Identify which cell holds the provided text, then report its [x, y] central coordinate. 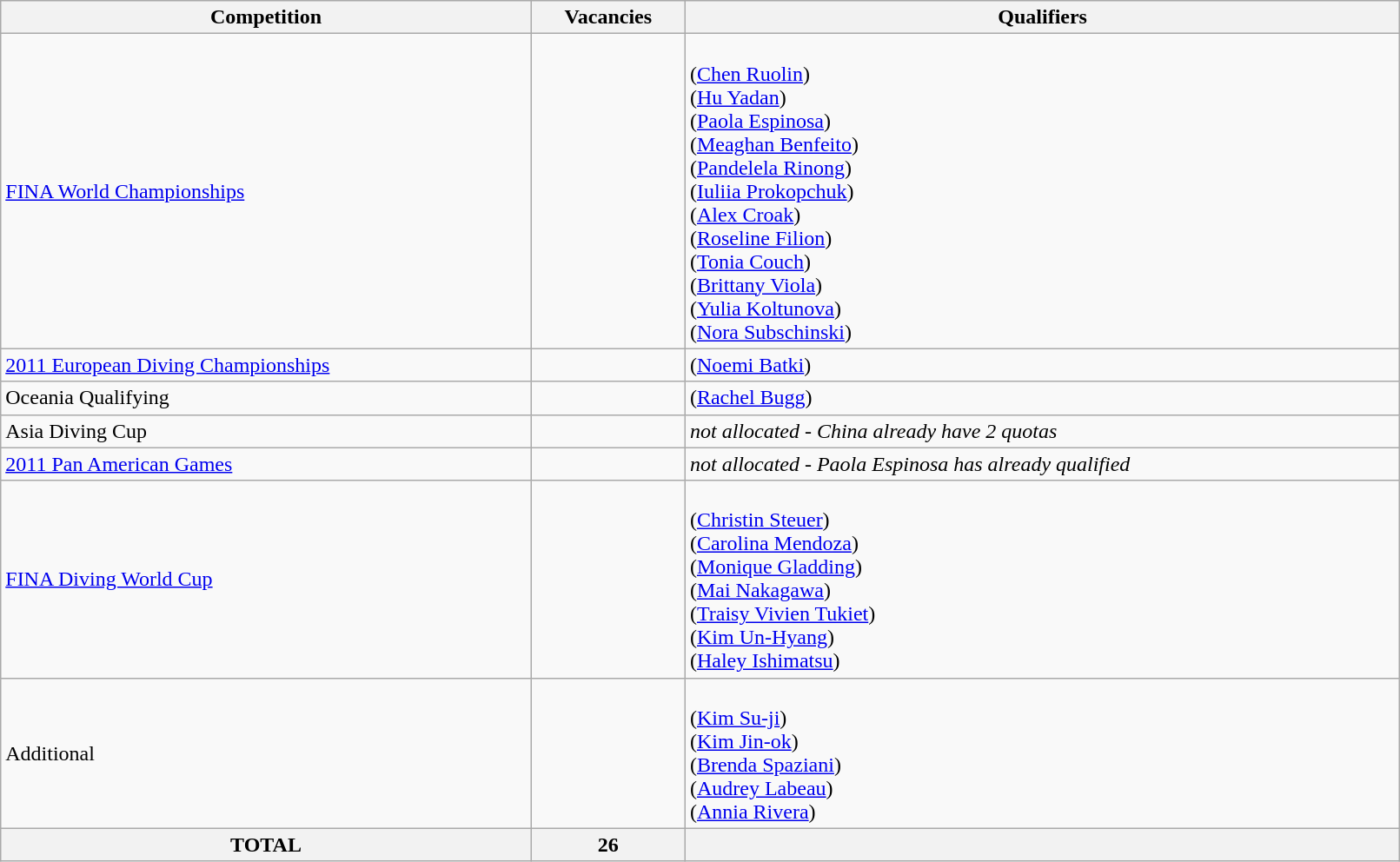
(Rachel Bugg) [1042, 398]
(Christin Steuer) (Carolina Mendoza) (Monique Gladding) (Mai Nakagawa) (Traisy Vivien Tukiet) (Kim Un-Hyang) (Haley Ishimatsu) [1042, 579]
not allocated - Paola Espinosa has already qualified [1042, 464]
FINA Diving World Cup [266, 579]
not allocated - China already have 2 quotas [1042, 431]
(Noemi Batki) [1042, 365]
Competition [266, 17]
FINA World Championships [266, 191]
Qualifiers [1042, 17]
Asia Diving Cup [266, 431]
2011 European Diving Championships [266, 365]
26 [608, 845]
Oceania Qualifying [266, 398]
(Kim Su-ji) (Kim Jin-ok) (Brenda Spaziani) (Audrey Labeau) (Annia Rivera) [1042, 753]
Additional [266, 753]
2011 Pan American Games [266, 464]
Vacancies [608, 17]
TOTAL [266, 845]
